Return the (X, Y) coordinate for the center point of the cell that contains the specified text.  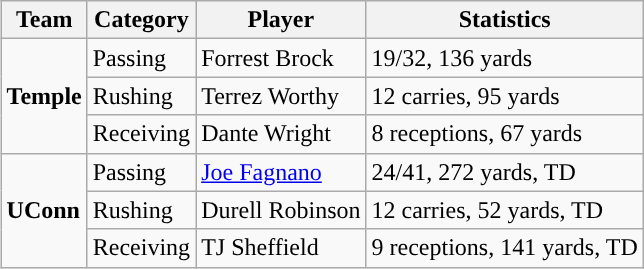
8 receptions, 67 yards (504, 134)
9 receptions, 141 yards, TD (504, 248)
12 carries, 95 yards (504, 96)
TJ Sheffield (281, 248)
UConn (44, 210)
Category (141, 20)
12 carries, 52 yards, TD (504, 210)
Dante Wright (281, 134)
Forrest Brock (281, 58)
Durell Robinson (281, 210)
Player (281, 20)
19/32, 136 yards (504, 58)
Terrez Worthy (281, 96)
Temple (44, 96)
24/41, 272 yards, TD (504, 172)
Joe Fagnano (281, 172)
Statistics (504, 20)
Team (44, 20)
